Determine the [X, Y] coordinate at the center of the cell enclosing the given text.  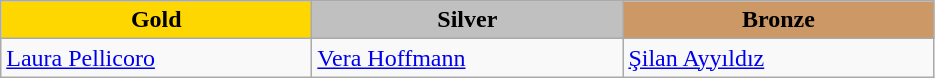
Vera Hoffmann [468, 58]
Silver [468, 20]
Bronze [778, 20]
Şilan Ayyıldız [778, 58]
Gold [156, 20]
Laura Pellicoro [156, 58]
